Return the [X, Y] coordinate for the center point of the cell that contains the specified text.  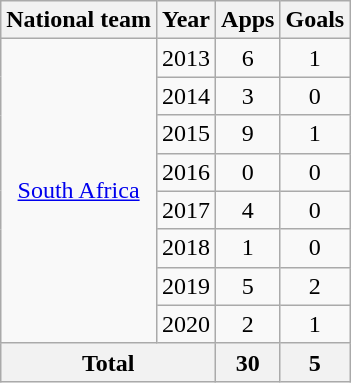
2014 [186, 96]
Goals [315, 20]
2015 [186, 134]
2020 [186, 324]
4 [248, 210]
Year [186, 20]
Total [108, 362]
2017 [186, 210]
9 [248, 134]
South Africa [79, 191]
Apps [248, 20]
30 [248, 362]
2018 [186, 248]
2013 [186, 58]
National team [79, 20]
6 [248, 58]
2019 [186, 286]
3 [248, 96]
2016 [186, 172]
